Return the (x, y) coordinate for the center point of the cell that contains the specified text.  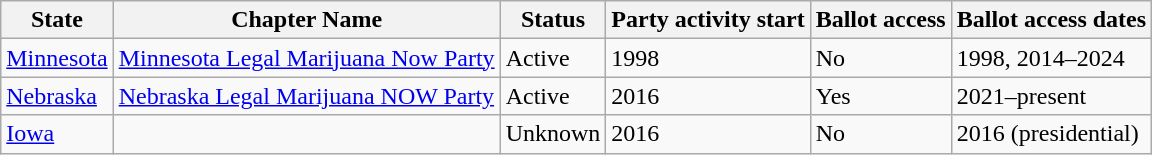
Party activity start (708, 20)
1998 (708, 58)
State (57, 20)
Chapter Name (306, 20)
Nebraska Legal Marijuana NOW Party (306, 96)
Nebraska (57, 96)
Status (553, 20)
Iowa (57, 134)
Minnesota Legal Marijuana Now Party (306, 58)
Yes (880, 96)
Unknown (553, 134)
2016 (presidential) (1051, 134)
2021–present (1051, 96)
1998, 2014–2024 (1051, 58)
Ballot access (880, 20)
Minnesota (57, 58)
Ballot access dates (1051, 20)
